Locate the cell with the specified text and output its (x, y) center coordinate. 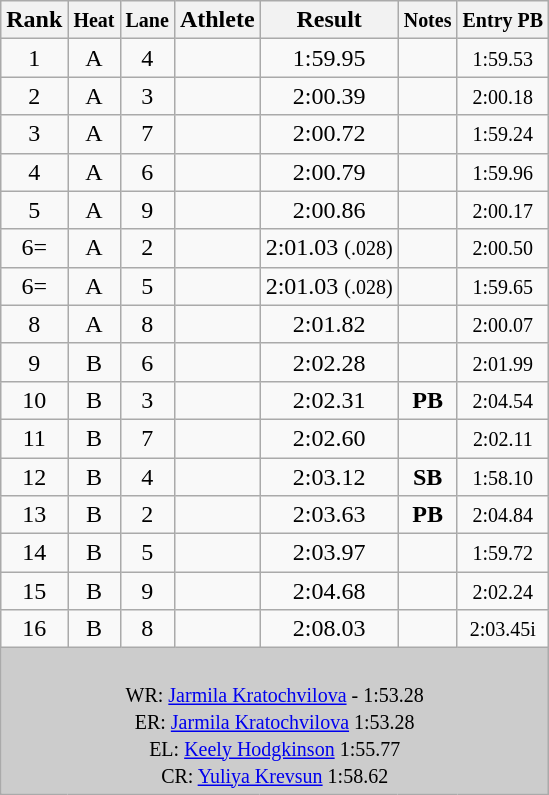
2:02.28 (329, 362)
Result (329, 20)
2:00.07 (503, 324)
1 (34, 58)
2:00.17 (503, 210)
1:59.72 (503, 553)
16 (34, 629)
2:04.84 (503, 515)
2:02.11 (503, 438)
13 (34, 515)
2:04.54 (503, 400)
2:04.68 (329, 591)
2:02.60 (329, 438)
1:59.95 (329, 58)
2:02.24 (503, 591)
2:00.72 (329, 134)
2:03.97 (329, 553)
1:59.96 (503, 172)
1:59.53 (503, 58)
15 (34, 591)
WR: Jarmila Kratochvilova - 1:53.28ER: Jarmila Kratochvilova 1:53.28 EL: Keely Hodgkinson 1:55.77CR: Yuliya Krevsun 1:58.62 (275, 721)
2:00.50 (503, 248)
1:59.24 (503, 134)
Athlete (217, 20)
SB (428, 477)
2:03.45i (503, 629)
Entry PB (503, 20)
2:00.79 (329, 172)
Lane (147, 20)
2:00.86 (329, 210)
12 (34, 477)
2:01.82 (329, 324)
2:02.31 (329, 400)
14 (34, 553)
2:00.39 (329, 96)
Rank (34, 20)
1:58.10 (503, 477)
Notes (428, 20)
2:03.12 (329, 477)
2:08.03 (329, 629)
11 (34, 438)
2:01.99 (503, 362)
Heat (94, 20)
2:00.18 (503, 96)
1:59.65 (503, 286)
2:03.63 (329, 515)
10 (34, 400)
